Return (X, Y) of the center of cell containing provided text 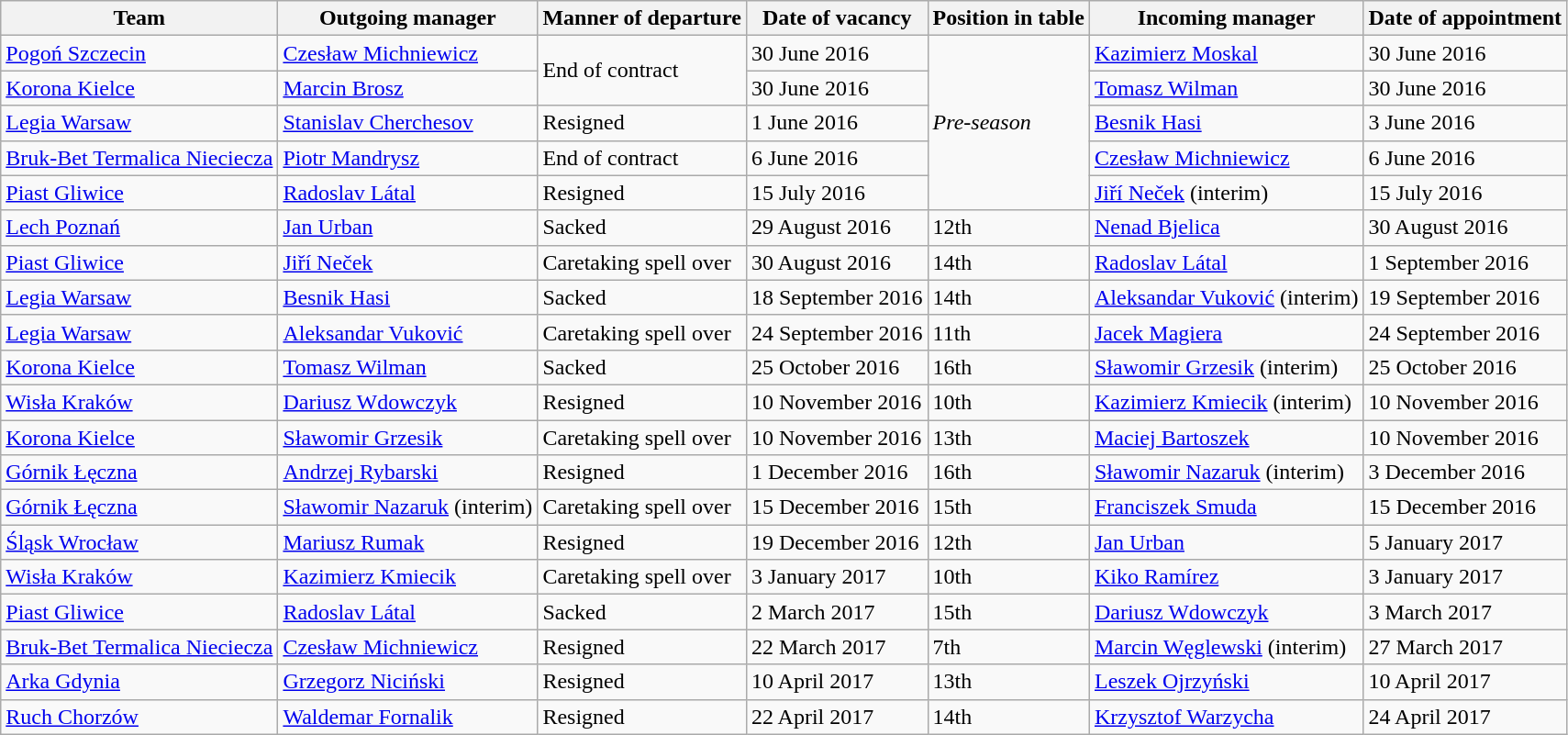
3 March 2017 (1465, 612)
Nenad Bjelica (1226, 228)
27 March 2017 (1465, 647)
Stanislav Cherchesov (407, 123)
Leszek Ojrzyński (1226, 682)
Krzysztof Warzycha (1226, 717)
Grzegorz Niciński (407, 682)
Jiří Neček (interim) (1226, 193)
11th (1008, 332)
22 April 2017 (837, 717)
Jiří Neček (407, 262)
Outgoing manager (407, 18)
Maciej Bartoszek (1226, 438)
Aleksandar Vuković (407, 332)
24 April 2017 (1465, 717)
Marcin Węglewski (interim) (1226, 647)
5 January 2017 (1465, 542)
1 June 2016 (837, 123)
29 August 2016 (837, 228)
18 September 2016 (837, 297)
Śląsk Wrocław (139, 542)
7th (1008, 647)
1 September 2016 (1465, 262)
Pre-season (1008, 123)
19 December 2016 (837, 542)
Marcin Brosz (407, 88)
19 September 2016 (1465, 297)
2 March 2017 (837, 612)
Date of vacancy (837, 18)
Sławomir Grzesik (interim) (1226, 367)
Sławomir Grzesik (407, 438)
Kiko Ramírez (1226, 577)
Waldemar Fornalik (407, 717)
3 June 2016 (1465, 123)
Date of appointment (1465, 18)
Aleksandar Vuković (interim) (1226, 297)
Ruch Chorzów (139, 717)
Arka Gdynia (139, 682)
3 December 2016 (1465, 473)
Andrzej Rybarski (407, 473)
1 December 2016 (837, 473)
Kazimierz Kmiecik (407, 577)
Incoming manager (1226, 18)
Piotr Mandrysz (407, 158)
Franciszek Smuda (1226, 507)
Kazimierz Moskal (1226, 53)
Pogoń Szczecin (139, 53)
Team (139, 18)
Manner of departure (642, 18)
Kazimierz Kmiecik (interim) (1226, 402)
Jacek Magiera (1226, 332)
Position in table (1008, 18)
Lech Poznań (139, 228)
22 March 2017 (837, 647)
Mariusz Rumak (407, 542)
